Provide the (X, Y) coordinate of the cell's center where the given text is located.  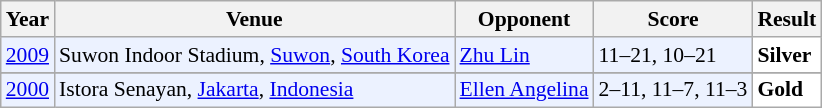
Silver (786, 55)
2009 (28, 55)
11–21, 10–21 (674, 55)
Score (674, 19)
2000 (28, 90)
Suwon Indoor Stadium, Suwon, South Korea (254, 55)
Zhu Lin (524, 55)
Year (28, 19)
Venue (254, 19)
Gold (786, 90)
2–11, 11–7, 11–3 (674, 90)
Ellen Angelina (524, 90)
Istora Senayan, Jakarta, Indonesia (254, 90)
Opponent (524, 19)
Result (786, 19)
